Find where the given text appears and provide that cell's center as [x, y] coordinate. 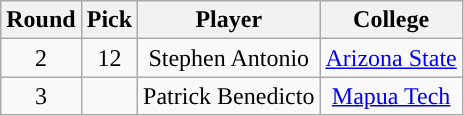
3 [41, 96]
Round [41, 20]
Mapua Tech [391, 96]
12 [109, 58]
2 [41, 58]
Stephen Antonio [229, 58]
Player [229, 20]
Pick [109, 20]
Patrick Benedicto [229, 96]
Arizona State [391, 58]
College [391, 20]
